Provide the (x, y) coordinate of the cell's center where the given text is located.  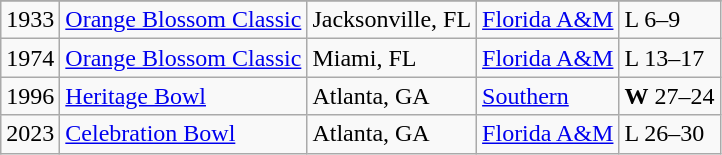
2023 (30, 134)
W 27–24 (670, 96)
Miami, FL (392, 58)
Southern (548, 96)
L 6–9 (670, 20)
L 26–30 (670, 134)
1996 (30, 96)
Celebration Bowl (184, 134)
1933 (30, 20)
L 13–17 (670, 58)
1974 (30, 58)
Heritage Bowl (184, 96)
Jacksonville, FL (392, 20)
